Pinpoint the cell where the given text exists, returning its [X, Y] midpoint coordinate. 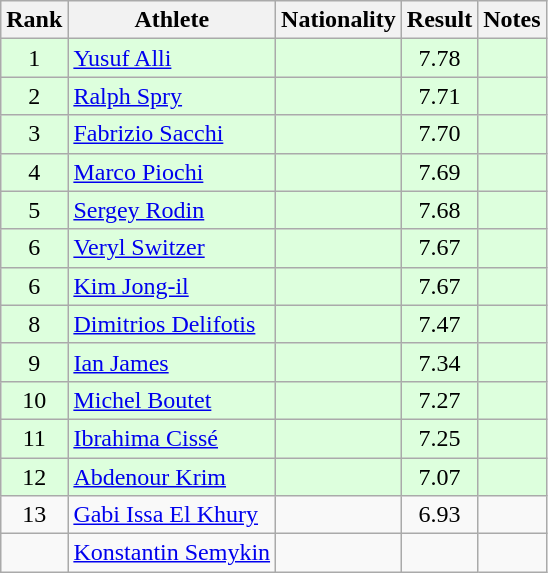
7.25 [439, 438]
Dimitrios Delifotis [172, 324]
7.78 [439, 58]
7.68 [439, 210]
7.27 [439, 400]
Abdenour Krim [172, 477]
8 [34, 324]
1 [34, 58]
Marco Piochi [172, 172]
Michel Boutet [172, 400]
Gabi Issa El Khury [172, 515]
Nationality [339, 20]
12 [34, 477]
Rank [34, 20]
7.69 [439, 172]
Notes [512, 20]
7.07 [439, 477]
Ibrahima Cissé [172, 438]
Konstantin Semykin [172, 553]
6.93 [439, 515]
Kim Jong-il [172, 286]
Result [439, 20]
11 [34, 438]
3 [34, 134]
Ian James [172, 362]
Yusuf Alli [172, 58]
4 [34, 172]
Athlete [172, 20]
Sergey Rodin [172, 210]
10 [34, 400]
2 [34, 96]
Veryl Switzer [172, 248]
Ralph Spry [172, 96]
Fabrizio Sacchi [172, 134]
13 [34, 515]
7.34 [439, 362]
7.70 [439, 134]
9 [34, 362]
7.71 [439, 96]
7.47 [439, 324]
5 [34, 210]
